Extract the [X, Y] coordinate from the center of the cell holding the provided text.  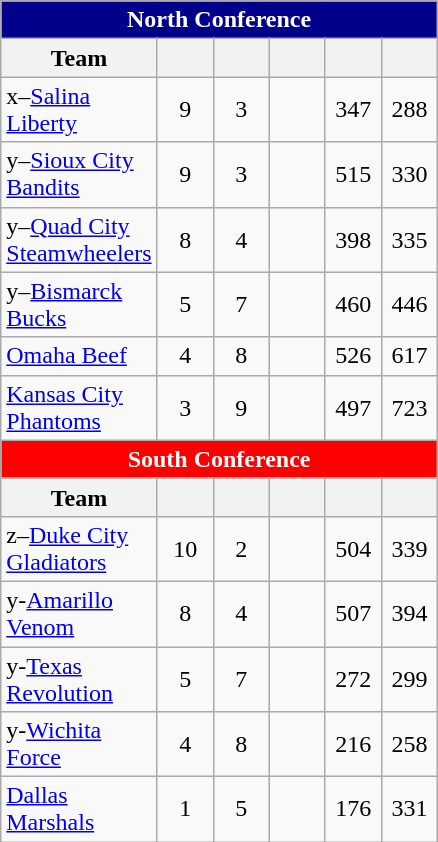
258 [409, 744]
South Conference [220, 459]
Kansas City Phantoms [79, 408]
x–Salina Liberty [79, 110]
272 [353, 678]
460 [353, 304]
Dallas Marshals [79, 810]
z–Duke City Gladiators [79, 548]
Omaha Beef [79, 356]
299 [409, 678]
335 [409, 240]
North Conference [220, 20]
y–Sioux City Bandits [79, 174]
347 [353, 110]
331 [409, 810]
446 [409, 304]
723 [409, 408]
504 [353, 548]
y-Wichita Force [79, 744]
176 [353, 810]
288 [409, 110]
398 [353, 240]
y–Bismarck Bucks [79, 304]
216 [353, 744]
497 [353, 408]
515 [353, 174]
y–Quad City Steamwheelers [79, 240]
y-Amarillo Venom [79, 614]
339 [409, 548]
330 [409, 174]
2 [241, 548]
y-Texas Revolution [79, 678]
10 [185, 548]
1 [185, 810]
617 [409, 356]
526 [353, 356]
507 [353, 614]
394 [409, 614]
